Locate the cell with the specified text and output its (X, Y) center coordinate. 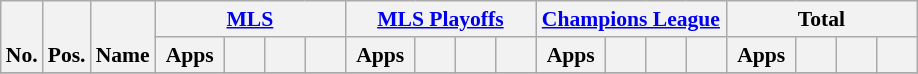
No. (22, 36)
Champions League (631, 19)
MLS (250, 19)
Name (123, 36)
MLS Playoffs (440, 19)
Pos. (67, 36)
Total (821, 19)
